Output the (x, y) coordinate of the center of the cell containing the given text.  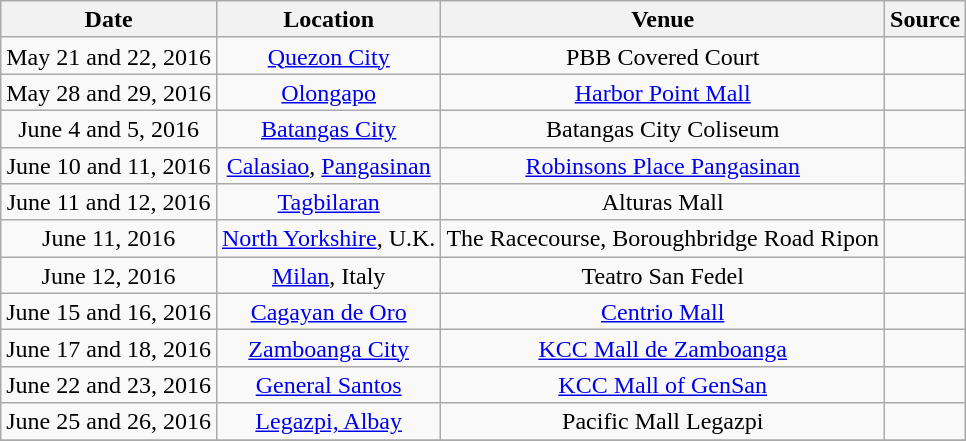
KCC Mall of GenSan (663, 384)
June 10 and 11, 2016 (109, 166)
June 11 and 12, 2016 (109, 202)
June 11, 2016 (109, 238)
Harbor Point Mall (663, 92)
The Racecourse, Boroughbridge Road Ripon (663, 238)
Tagbilaran (328, 202)
Teatro San Fedel (663, 276)
Calasiao, Pangasinan (328, 166)
Milan, Italy (328, 276)
June 25 and 26, 2016 (109, 422)
June 17 and 18, 2016 (109, 348)
PBB Covered Court (663, 56)
June 4 and 5, 2016 (109, 128)
June 12, 2016 (109, 276)
Batangas City (328, 128)
Legazpi, Albay (328, 422)
Centrio Mall (663, 312)
Pacific Mall Legazpi (663, 422)
Source (926, 20)
Alturas Mall (663, 202)
Batangas City Coliseum (663, 128)
May 28 and 29, 2016 (109, 92)
Zamboanga City (328, 348)
June 15 and 16, 2016 (109, 312)
Olongapo (328, 92)
KCC Mall de Zamboanga (663, 348)
May 21 and 22, 2016 (109, 56)
Robinsons Place Pangasinan (663, 166)
Quezon City (328, 56)
June 22 and 23, 2016 (109, 384)
Location (328, 20)
Cagayan de Oro (328, 312)
North Yorkshire, U.K. (328, 238)
Date (109, 20)
General Santos (328, 384)
Venue (663, 20)
